Detect which cell encompasses the target text, then output its (x, y) center coordinate. 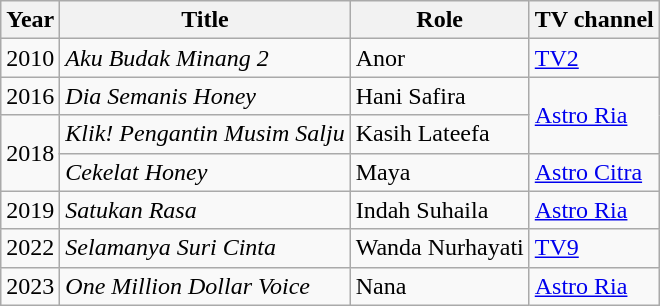
2023 (30, 286)
2018 (30, 153)
Satukan Rasa (205, 210)
Kasih Lateefa (440, 134)
Aku Budak Minang 2 (205, 58)
Dia Semanis Honey (205, 96)
Title (205, 20)
TV2 (594, 58)
Hani Safira (440, 96)
Role (440, 20)
Astro Citra (594, 172)
2010 (30, 58)
Year (30, 20)
2016 (30, 96)
2022 (30, 248)
TV9 (594, 248)
Selamanya Suri Cinta (205, 248)
Anor (440, 58)
Klik! Pengantin Musim Salju (205, 134)
Cekelat Honey (205, 172)
TV channel (594, 20)
One Million Dollar Voice (205, 286)
2019 (30, 210)
Maya (440, 172)
Indah Suhaila (440, 210)
Wanda Nurhayati (440, 248)
Nana (440, 286)
